Locate the cell with the specified text and output its (x, y) center coordinate. 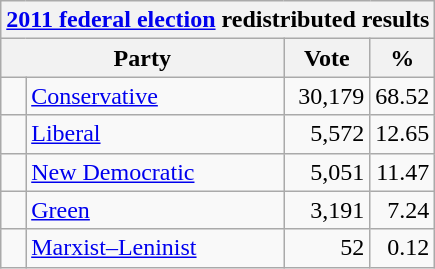
Green (155, 210)
2011 federal election redistributed results (218, 20)
68.52 (402, 96)
5,572 (327, 134)
52 (327, 248)
5,051 (327, 172)
Vote (327, 58)
3,191 (327, 210)
Party (142, 58)
30,179 (327, 96)
% (402, 58)
Marxist–Leninist (155, 248)
Liberal (155, 134)
11.47 (402, 172)
New Democratic (155, 172)
0.12 (402, 248)
7.24 (402, 210)
12.65 (402, 134)
Conservative (155, 96)
